Capture the cell that displays the provided text and extract its (X, Y) central coordinate. 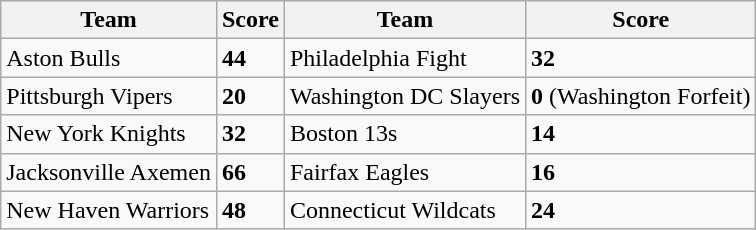
Philadelphia Fight (404, 58)
Washington DC Slayers (404, 96)
Pittsburgh Vipers (109, 96)
New Haven Warriors (109, 210)
66 (250, 172)
Fairfax Eagles (404, 172)
48 (250, 210)
0 (Washington Forfeit) (641, 96)
Aston Bulls (109, 58)
Boston 13s (404, 134)
44 (250, 58)
16 (641, 172)
14 (641, 134)
Connecticut Wildcats (404, 210)
Jacksonville Axemen (109, 172)
24 (641, 210)
New York Knights (109, 134)
20 (250, 96)
